Detect which cell encompasses the target text, then output its [x, y] center coordinate. 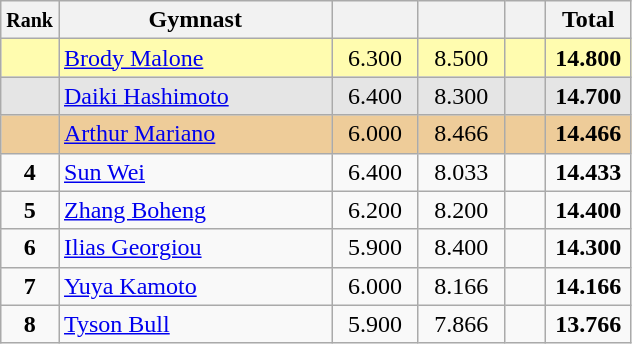
14.166 [588, 286]
13.766 [588, 324]
5 [30, 210]
Brody Malone [195, 58]
Arthur Mariano [195, 134]
6.300 [375, 58]
Ilias Georgiou [195, 248]
8.300 [461, 96]
8.500 [461, 58]
8.166 [461, 286]
14.400 [588, 210]
8 [30, 324]
6 [30, 248]
Sun Wei [195, 172]
8.200 [461, 210]
Yuya Kamoto [195, 286]
8.466 [461, 134]
14.433 [588, 172]
Total [588, 20]
8.400 [461, 248]
4 [30, 172]
Tyson Bull [195, 324]
7.866 [461, 324]
Gymnast [195, 20]
Daiki Hashimoto [195, 96]
14.800 [588, 58]
14.300 [588, 248]
14.700 [588, 96]
14.466 [588, 134]
6.200 [375, 210]
7 [30, 286]
Rank [30, 20]
8.033 [461, 172]
Zhang Boheng [195, 210]
